Provide the [x, y] coordinate of the cell's center where the given text is located.  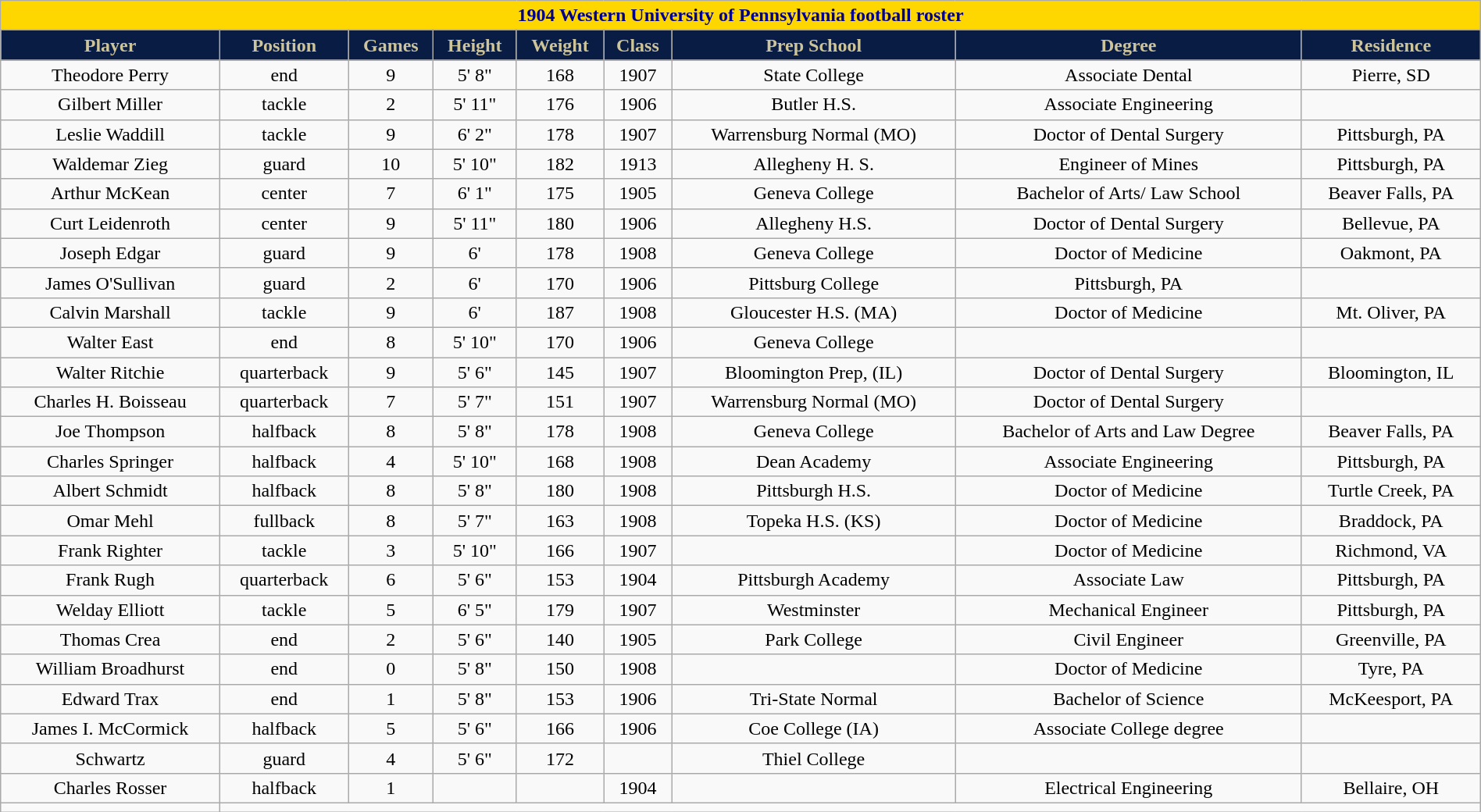
Electrical Engineering [1128, 788]
163 [560, 521]
Topeka H.S. (KS) [814, 521]
McKeesport, PA [1390, 699]
Bloomington Prep, (IL) [814, 372]
10 [391, 164]
Mechanical Engineer [1128, 610]
175 [560, 194]
Engineer of Mines [1128, 164]
James I. McCormick [111, 728]
Gloucester H.S. (MA) [814, 312]
State College [814, 75]
Coe College (IA) [814, 728]
Waldemar Zieg [111, 164]
Prep School [814, 45]
Leslie Waddill [111, 134]
Edward Trax [111, 699]
Park College [814, 639]
Weight [560, 45]
151 [560, 402]
Omar Mehl [111, 521]
6' 2" [475, 134]
Walter East [111, 342]
Mt. Oliver, PA [1390, 312]
Charles Rosser [111, 788]
Richmond, VA [1390, 550]
Civil Engineer [1128, 639]
150 [560, 669]
Theodore Perry [111, 75]
Associate Dental [1128, 75]
187 [560, 312]
Walter Ritchie [111, 372]
172 [560, 758]
Class [637, 45]
1904 Western University of Pennsylvania football roster [740, 16]
Associate Law [1128, 580]
Joe Thompson [111, 432]
Frank Righter [111, 550]
6 [391, 580]
Residence [1390, 45]
Turtle Creek, PA [1390, 491]
Arthur McKean [111, 194]
Allegheny H.S. [814, 223]
Charles Springer [111, 461]
Frank Rugh [111, 580]
Pittsburg College [814, 283]
Charles H. Boisseau [111, 402]
6' 1" [475, 194]
3 [391, 550]
Degree [1128, 45]
Butler H.S. [814, 105]
Bloomington, IL [1390, 372]
Welday Elliott [111, 610]
Calvin Marshall [111, 312]
Tri-State Normal [814, 699]
Joseph Edgar [111, 253]
Bachelor of Arts and Law Degree [1128, 432]
Bellaire, OH [1390, 788]
Westminster [814, 610]
James O'Sullivan [111, 283]
Pittsburgh H.S. [814, 491]
Schwartz [111, 758]
Position [284, 45]
Oakmont, PA [1390, 253]
Player [111, 45]
Greenville, PA [1390, 639]
Bellevue, PA [1390, 223]
Tyre, PA [1390, 669]
Allegheny H. S. [814, 164]
Games [391, 45]
0 [391, 669]
Braddock, PA [1390, 521]
1913 [637, 164]
fullback [284, 521]
Bachelor of Arts/ Law School [1128, 194]
Pittsburgh Academy [814, 580]
6' 5" [475, 610]
William Broadhurst [111, 669]
Associate College degree [1128, 728]
Dean Academy [814, 461]
Bachelor of Science [1128, 699]
Gilbert Miller [111, 105]
Albert Schmidt [111, 491]
140 [560, 639]
Height [475, 45]
145 [560, 372]
Pierre, SD [1390, 75]
176 [560, 105]
Thiel College [814, 758]
182 [560, 164]
Thomas Crea [111, 639]
179 [560, 610]
Curt Leidenroth [111, 223]
